Scan for the cell matching the given text and deliver its [X, Y] coordinate at center. 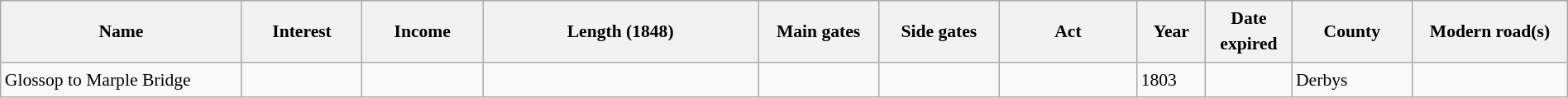
Modern road(s) [1490, 31]
Side gates [939, 31]
Year [1171, 31]
County [1352, 31]
Act [1068, 31]
Glossop to Marple Bridge [121, 81]
Date expired [1249, 31]
Length (1848) [620, 31]
Name [121, 31]
1803 [1171, 81]
Income [423, 31]
Interest [302, 31]
Main gates [819, 31]
Derbys [1352, 81]
